Determine the (x, y) coordinate at the center of the cell enclosing the given text.  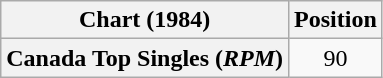
90 (336, 58)
Position (336, 20)
Canada Top Singles (RPM) (145, 58)
Chart (1984) (145, 20)
